Locate the cell with the specified text and output its (x, y) center coordinate. 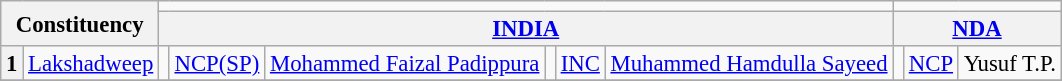
INDIA (526, 30)
NDA (977, 30)
INC (580, 64)
Mohammed Faizal Padippura (405, 64)
1 (12, 64)
Yusuf T.P. (1010, 64)
Muhammed Hamdulla Sayeed (749, 64)
NCP(SP) (216, 64)
Constituency (80, 24)
Lakshadweep (91, 64)
NCP (930, 64)
